Output the (x, y) coordinate of the center of the cell containing the given text.  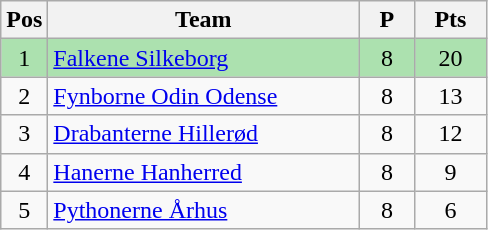
Falkene Silkeborg (204, 58)
2 (24, 96)
20 (450, 58)
P (387, 20)
4 (24, 172)
Pts (450, 20)
Drabanterne Hillerød (204, 134)
Hanerne Hanherred (204, 172)
12 (450, 134)
1 (24, 58)
5 (24, 210)
9 (450, 172)
13 (450, 96)
Pos (24, 20)
3 (24, 134)
Pythonerne Århus (204, 210)
Team (204, 20)
Fynborne Odin Odense (204, 96)
6 (450, 210)
